Pinpoint the cell where the given text exists, returning its (x, y) midpoint coordinate. 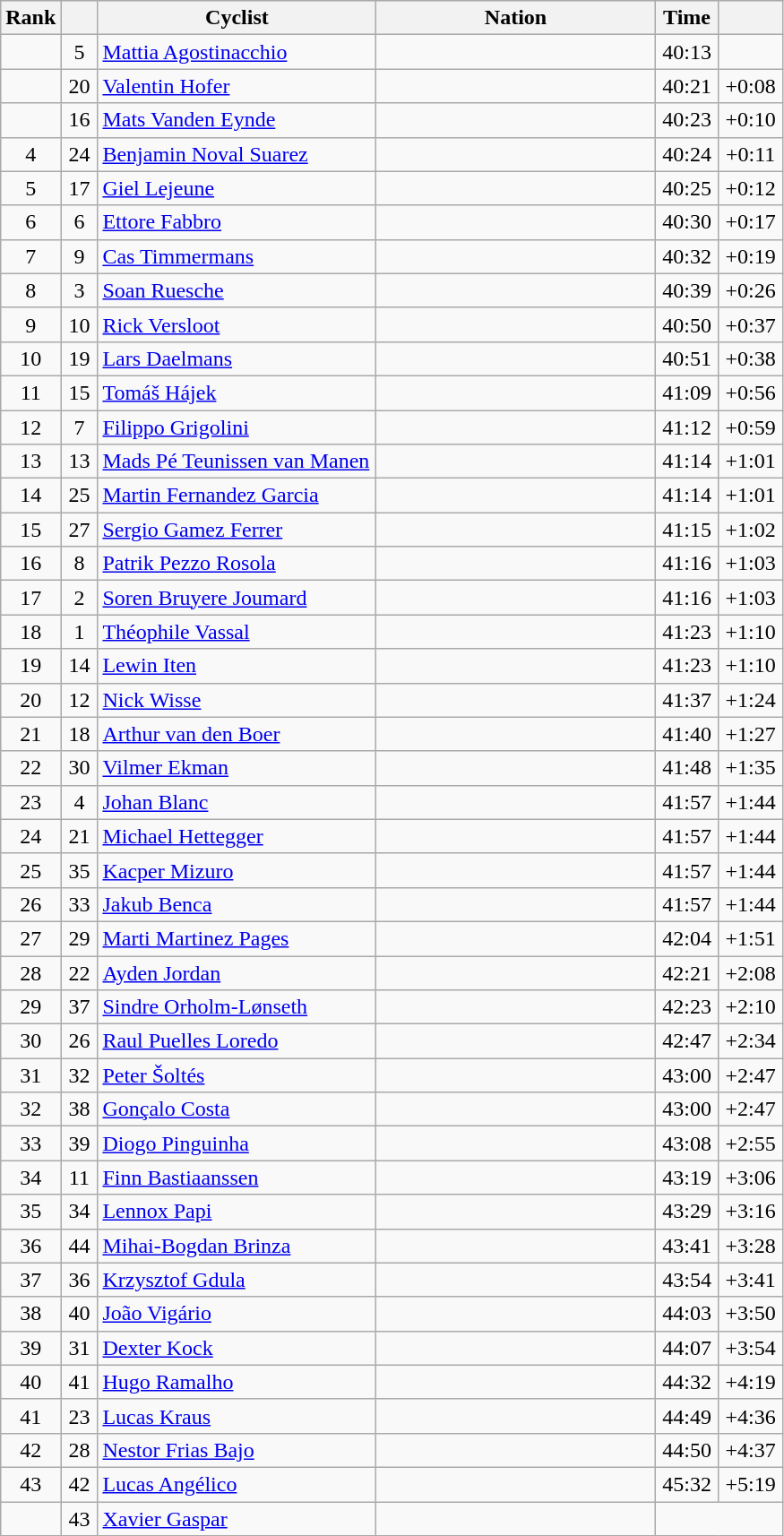
+2:34 (751, 1041)
+1:51 (751, 938)
+0:38 (751, 358)
+2:08 (751, 972)
Dexter Kock (237, 1348)
Xavier Gaspar (237, 1519)
43:19 (686, 1178)
40:32 (686, 256)
Nestor Frias Bajo (237, 1450)
43:41 (686, 1246)
Benjamin Noval Suarez (237, 154)
+3:06 (751, 1178)
44:07 (686, 1348)
Peter Šoltés (237, 1075)
+0:12 (751, 188)
Rank (30, 18)
44:50 (686, 1450)
+1:24 (751, 700)
+0:59 (751, 427)
Ettore Fabbro (237, 222)
Jakub Benca (237, 904)
Rick Versloot (237, 324)
Soan Ruesche (237, 290)
+0:37 (751, 324)
+1:35 (751, 768)
43:08 (686, 1143)
41:37 (686, 700)
+1:02 (751, 530)
41:48 (686, 768)
44:03 (686, 1314)
42:47 (686, 1041)
Lennox Papi (237, 1212)
+4:36 (751, 1416)
+3:28 (751, 1246)
40:23 (686, 120)
+0:08 (751, 86)
40:24 (686, 154)
+0:19 (751, 256)
40:21 (686, 86)
43:54 (686, 1280)
40:50 (686, 324)
Soren Bruyere Joumard (237, 598)
43:29 (686, 1212)
Michael Hettegger (237, 836)
+0:11 (751, 154)
Johan Blanc (237, 802)
+3:50 (751, 1314)
Mihai-Bogdan Brinza (237, 1246)
+4:37 (751, 1450)
+4:19 (751, 1382)
41:09 (686, 393)
+0:17 (751, 222)
40:25 (686, 188)
Finn Bastiaanssen (237, 1178)
Lucas Angélico (237, 1484)
Martin Fernandez Garcia (237, 496)
Mats Vanden Eynde (237, 120)
Raul Puelles Loredo (237, 1041)
40:51 (686, 358)
+2:10 (751, 1007)
+0:56 (751, 393)
+3:54 (751, 1348)
Tomáš Hájek (237, 393)
+3:41 (751, 1280)
1 (79, 632)
Lars Daelmans (237, 358)
Sergio Gamez Ferrer (237, 530)
Filippo Grigolini (237, 427)
Krzysztof Gdula (237, 1280)
2 (79, 598)
Time (686, 18)
+0:26 (751, 290)
João Vigário (237, 1314)
+1:27 (751, 734)
40:30 (686, 222)
+2:55 (751, 1143)
Valentin Hofer (237, 86)
Ayden Jordan (237, 972)
42:04 (686, 938)
+3:16 (751, 1212)
Sindre Orholm-Lønseth (237, 1007)
42:21 (686, 972)
Lewin Iten (237, 666)
Vilmer Ekman (237, 768)
Gonçalo Costa (237, 1109)
41:15 (686, 530)
Hugo Ramalho (237, 1382)
Nation (516, 18)
Mads Pé Teunissen van Manen (237, 462)
3 (79, 290)
Patrik Pezzo Rosola (237, 564)
45:32 (686, 1484)
Cas Timmermans (237, 256)
42:23 (686, 1007)
Marti Martinez Pages (237, 938)
44 (79, 1246)
Kacper Mizuro (237, 870)
Nick Wisse (237, 700)
44:32 (686, 1382)
+5:19 (751, 1484)
Mattia Agostinacchio (237, 52)
Arthur van den Boer (237, 734)
Giel Lejeune (237, 188)
40:39 (686, 290)
Lucas Kraus (237, 1416)
40:13 (686, 52)
41:12 (686, 427)
+0:10 (751, 120)
Diogo Pinguinha (237, 1143)
41:40 (686, 734)
Cyclist (237, 18)
Théophile Vassal (237, 632)
44:49 (686, 1416)
